Detect which cell encompasses the target text, then output its (X, Y) center coordinate. 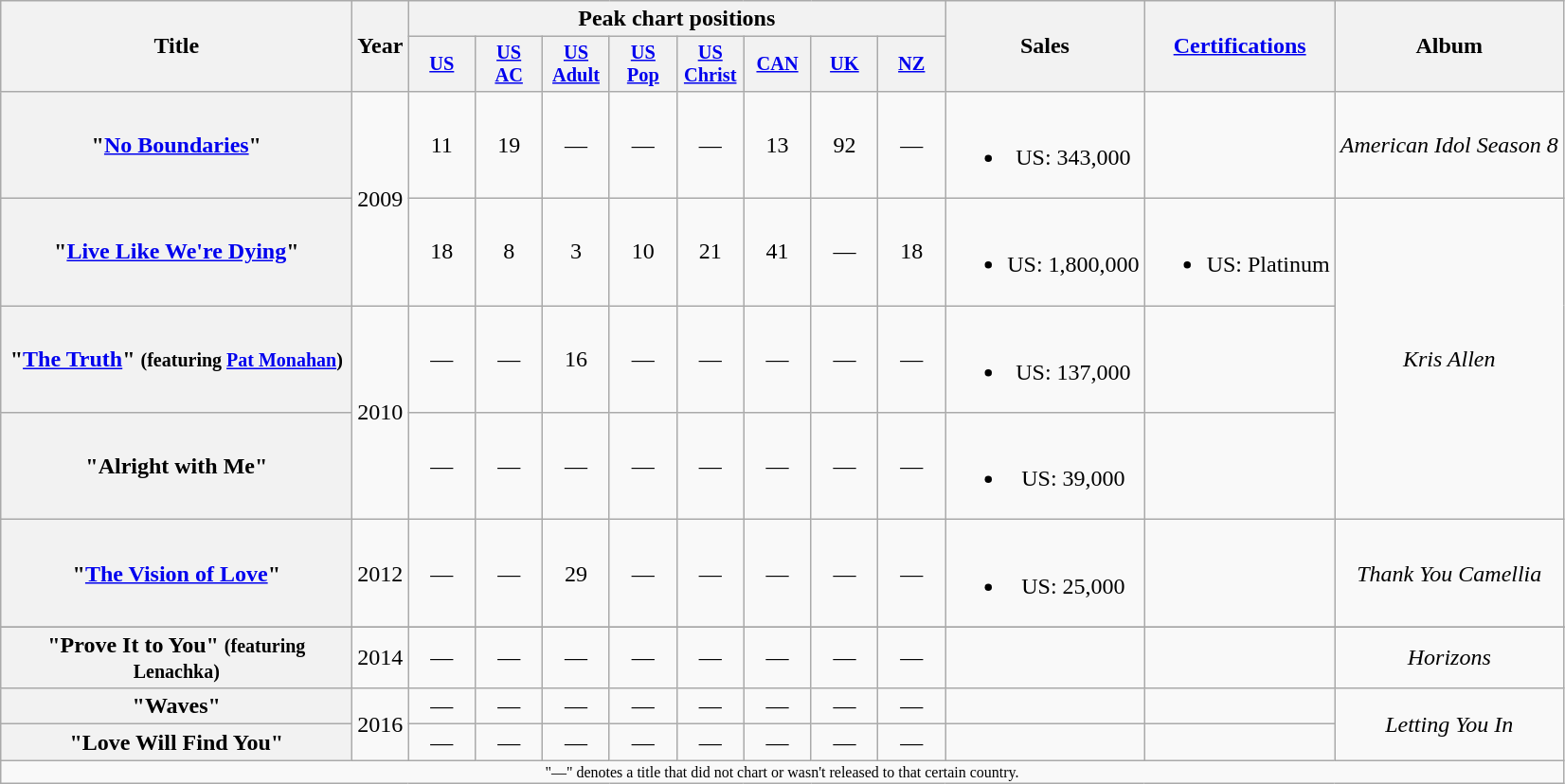
US: 25,000 (1045, 574)
92 (845, 144)
2016 (381, 724)
USAdult (576, 64)
21 (711, 252)
"—" denotes a title that did not chart or wasn't released to that certain country. (782, 772)
Album (1449, 46)
Year (381, 46)
29 (576, 574)
"No Boundaries" (176, 144)
US: 39,000 (1045, 466)
10 (642, 252)
3 (576, 252)
USPop (642, 64)
"The Vision of Love" (176, 574)
"Prove It to You" (featuring Lenachka) (176, 657)
11 (441, 144)
US: Platinum (1239, 252)
US: 343,000 (1045, 144)
NZ (911, 64)
2014 (381, 657)
Letting You In (1449, 724)
13 (777, 144)
US (441, 64)
2012 (381, 574)
UK (845, 64)
CAN (777, 64)
Sales (1045, 46)
"Live Like We're Dying" (176, 252)
"The Truth" (featuring Pat Monahan) (176, 360)
Title (176, 46)
"Love Will Find You" (176, 742)
Peak chart positions (676, 19)
American Idol Season 8 (1449, 144)
19 (510, 144)
US: 137,000 (1045, 360)
Certifications (1239, 46)
"Alright with Me" (176, 466)
Kris Allen (1449, 360)
USChrist (711, 64)
Thank You Camellia (1449, 574)
16 (576, 360)
Horizons (1449, 657)
2010 (381, 413)
USAC (510, 64)
8 (510, 252)
"Waves" (176, 706)
US: 1,800,000 (1045, 252)
41 (777, 252)
2009 (381, 198)
